Capture the cell that displays the provided text and extract its [x, y] central coordinate. 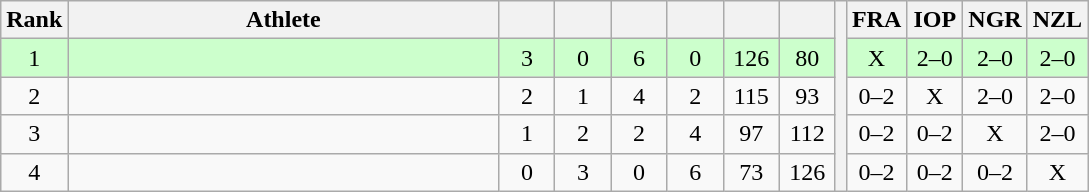
Athlete [284, 20]
IOP [935, 20]
97 [751, 134]
NGR [995, 20]
115 [751, 96]
FRA [876, 20]
NZL [1057, 20]
73 [751, 172]
80 [807, 58]
93 [807, 96]
Rank [34, 20]
112 [807, 134]
